Return the (x, y) coordinate for the center point of the cell that contains the specified text.  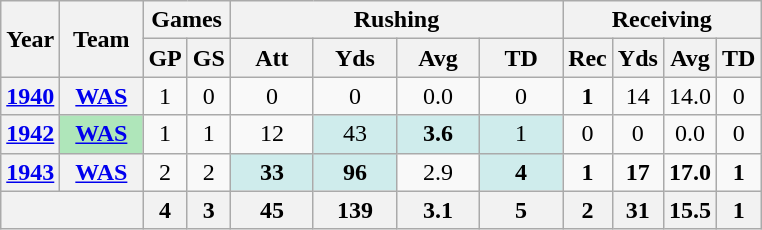
Games (186, 20)
Year (30, 39)
45 (272, 210)
Rushing (396, 20)
GP (165, 58)
3 (208, 210)
17.0 (690, 172)
12 (272, 134)
3.1 (438, 210)
1940 (30, 96)
43 (354, 134)
1943 (30, 172)
15.5 (690, 210)
139 (354, 210)
1942 (30, 134)
Team (102, 39)
33 (272, 172)
5 (522, 210)
14.0 (690, 96)
31 (638, 210)
Rec (588, 58)
14 (638, 96)
GS (208, 58)
2.9 (438, 172)
Receiving (662, 20)
3.6 (438, 134)
17 (638, 172)
96 (354, 172)
Att (272, 58)
